Extract the (X, Y) coordinate from the center of the cell holding the provided text.  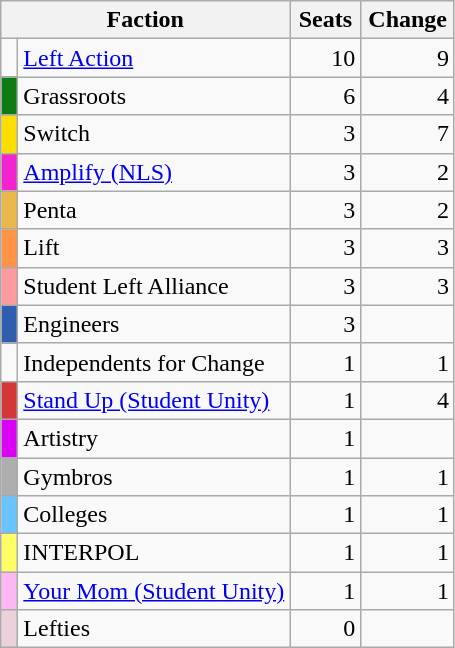
Student Left Alliance (154, 286)
Engineers (154, 324)
Change (408, 20)
Artistry (154, 438)
Stand Up (Student Unity) (154, 400)
Gymbros (154, 477)
INTERPOL (154, 553)
Left Action (154, 58)
6 (326, 96)
Penta (154, 210)
Amplify (NLS) (154, 172)
Seats (326, 20)
Lefties (154, 629)
Faction (146, 20)
Independents for Change (154, 362)
7 (408, 134)
Grassroots (154, 96)
0 (326, 629)
Lift (154, 248)
Switch (154, 134)
9 (408, 58)
Colleges (154, 515)
10 (326, 58)
Your Mom (Student Unity) (154, 591)
